Find where the given text appears and provide that cell's center as [X, Y] coordinate. 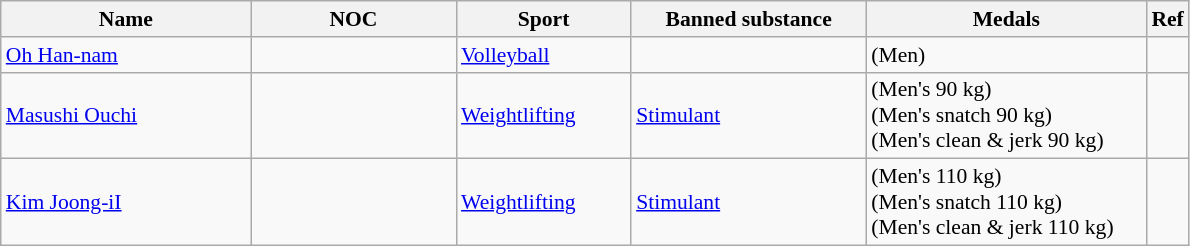
NOC [354, 19]
Medals [1006, 19]
Kim Joong-iI [126, 202]
Name [126, 19]
Volleyball [544, 55]
Sport [544, 19]
Masushi Ouchi [126, 116]
Banned substance [748, 19]
(Men's 90 kg) (Men's snatch 90 kg) (Men's clean & jerk 90 kg) [1006, 116]
(Men's 110 kg) (Men's snatch 110 kg) (Men's clean & jerk 110 kg) [1006, 202]
Ref [1167, 19]
Oh Han-nam [126, 55]
(Men) [1006, 55]
